Output the (X, Y) coordinate of the center of the cell containing the given text.  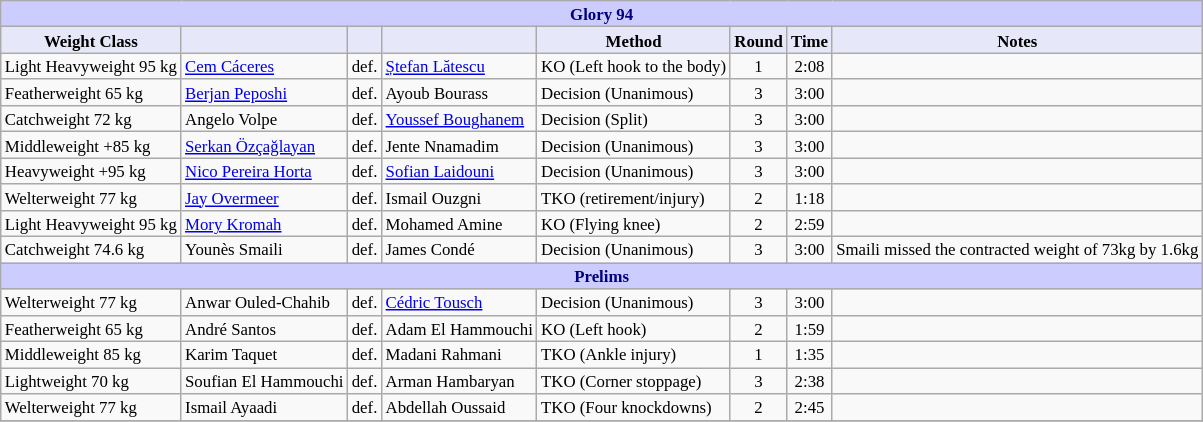
Youssef Boughanem (458, 119)
Anwar Ouled-Chahib (264, 302)
Middleweight 85 kg (91, 355)
Glory 94 (602, 14)
Younès Smaili (264, 250)
Catchweight 74.6 kg (91, 250)
Serkan Özçağlayan (264, 145)
2:59 (810, 224)
Ismail Ayaadi (264, 407)
Time (810, 40)
Notes (1017, 40)
Nico Pereira Horta (264, 171)
TKO (retirement/injury) (634, 197)
Round (758, 40)
James Condé (458, 250)
Ștefan Lătescu (458, 66)
Abdellah Oussaid (458, 407)
Smaili missed the contracted weight of 73kg by 1.6kg (1017, 250)
1:18 (810, 197)
KO (Flying knee) (634, 224)
KO (Left hook) (634, 328)
Madani Rahmani (458, 355)
TKO (Four knockdowns) (634, 407)
Soufian El Hammouchi (264, 381)
Adam El Hammouchi (458, 328)
TKO (Corner stoppage) (634, 381)
Heavyweight +95 kg (91, 171)
André Santos (264, 328)
Prelims (602, 276)
Mory Kromah (264, 224)
Catchweight 72 kg (91, 119)
Berjan Peposhi (264, 93)
Ayoub Bourass (458, 93)
1:35 (810, 355)
2:08 (810, 66)
Method (634, 40)
Weight Class (91, 40)
Jay Overmeer (264, 197)
Ismail Ouzgni (458, 197)
2:38 (810, 381)
Cem Cáceres (264, 66)
TKO (Ankle injury) (634, 355)
KO (Left hook to the body) (634, 66)
Middleweight +85 kg (91, 145)
Karim Taquet (264, 355)
1:59 (810, 328)
Sofian Laidouni (458, 171)
Cédric Tousch (458, 302)
Mohamed Amine (458, 224)
Lightweight 70 kg (91, 381)
Angelo Volpe (264, 119)
Jente Nnamadim (458, 145)
Arman Hambaryan (458, 381)
Decision (Split) (634, 119)
2:45 (810, 407)
